Output the [X, Y] coordinate of the center of the cell containing the given text.  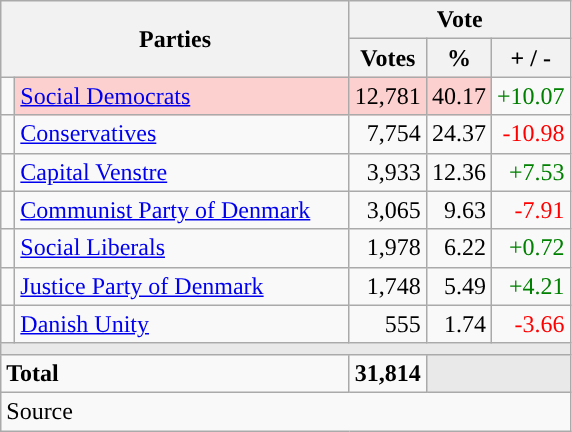
Social Liberals [182, 248]
+ / - [530, 58]
40.17 [458, 96]
+0.72 [530, 248]
31,814 [388, 373]
-3.66 [530, 324]
+7.53 [530, 172]
-10.98 [530, 134]
1,748 [388, 286]
12.36 [458, 172]
% [458, 58]
Communist Party of Denmark [182, 210]
Conservatives [182, 134]
Votes [388, 58]
Vote [460, 20]
Capital Venstre [182, 172]
555 [388, 324]
Justice Party of Denmark [182, 286]
12,781 [388, 96]
+10.07 [530, 96]
7,754 [388, 134]
Total [176, 373]
-7.91 [530, 210]
1.74 [458, 324]
+4.21 [530, 286]
1,978 [388, 248]
Source [286, 411]
9.63 [458, 210]
6.22 [458, 248]
5.49 [458, 286]
3,933 [388, 172]
3,065 [388, 210]
Parties [176, 39]
Social Democrats [182, 96]
24.37 [458, 134]
Danish Unity [182, 324]
